Identify which cell holds the provided text, then report its (X, Y) central coordinate. 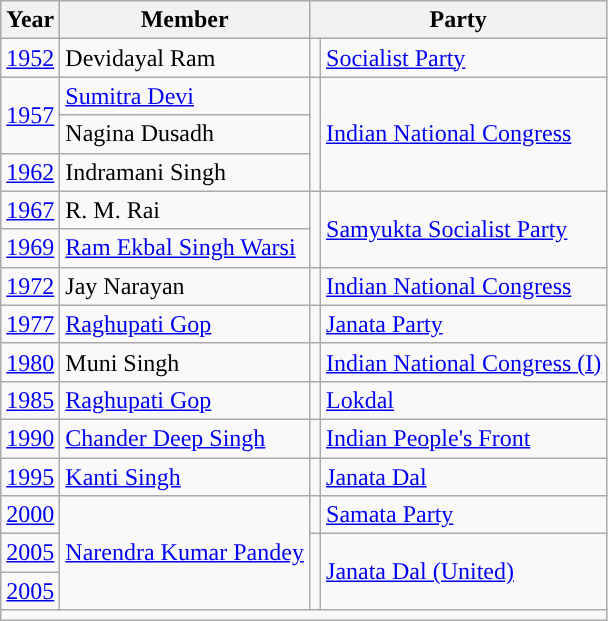
Nagina Dusadh (185, 134)
R. M. Rai (185, 210)
Janata Dal (464, 477)
Indian National Congress (I) (464, 362)
Samata Party (464, 515)
1977 (30, 324)
Indian People's Front (464, 438)
Indramani Singh (185, 172)
Janata Party (464, 324)
Samyukta Socialist Party (464, 229)
Member (185, 20)
1990 (30, 438)
Kanti Singh (185, 477)
Devidayal Ram (185, 58)
1967 (30, 210)
1995 (30, 477)
1957 (30, 115)
Narendra Kumar Pandey (185, 553)
Lokdal (464, 400)
Year (30, 20)
Party (458, 20)
1972 (30, 286)
Sumitra Devi (185, 96)
Ram Ekbal Singh Warsi (185, 248)
Muni Singh (185, 362)
1985 (30, 400)
Janata Dal (United) (464, 572)
Chander Deep Singh (185, 438)
2000 (30, 515)
1969 (30, 248)
1980 (30, 362)
Jay Narayan (185, 286)
1952 (30, 58)
Socialist Party (464, 58)
1962 (30, 172)
